Determine the [x, y] coordinate at the center of the cell enclosing the given text.  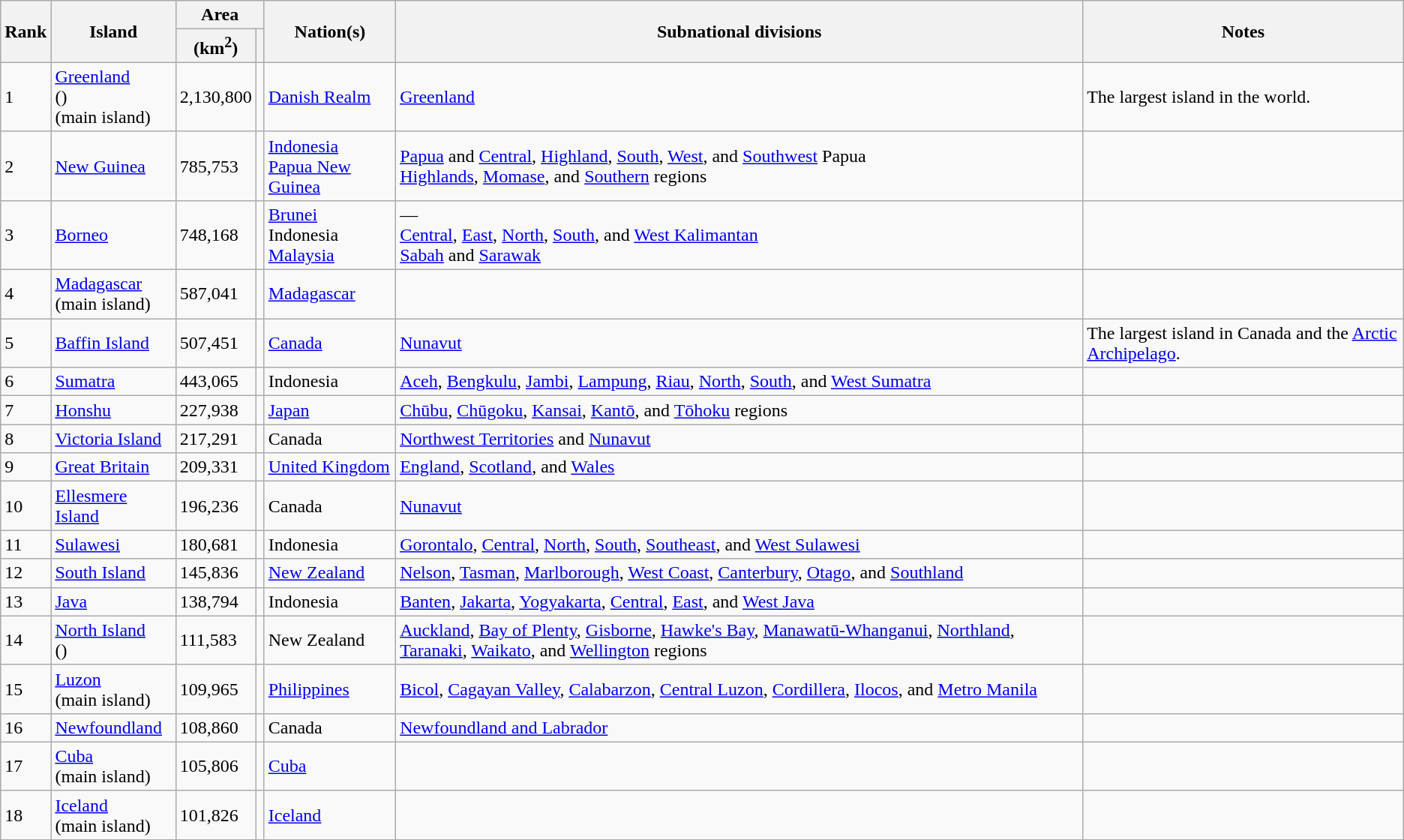
Greenland [739, 97]
Borneo [113, 235]
Sumatra [113, 382]
16 [25, 727]
4 [25, 294]
196,236 [216, 505]
209,331 [216, 467]
Ellesmere Island [113, 505]
Notes [1243, 31]
145,836 [216, 573]
Iceland(main island) [113, 814]
8 [25, 439]
Baffin Island [113, 343]
Great Britain [113, 467]
New Guinea [113, 166]
(km2) [216, 46]
England, Scotland, and Wales [739, 467]
The largest island in the world. [1243, 97]
Madagascar [330, 294]
6 [25, 382]
Papua and Central, Highland, South, West, and Southwest PapuaHighlands, Momase, and Southern regions [739, 166]
Danish Realm [330, 97]
Cuba(main island) [113, 766]
17 [25, 766]
3 [25, 235]
507,451 [216, 343]
217,291 [216, 439]
IndonesiaPapua New Guinea [330, 166]
101,826 [216, 814]
Iceland [330, 814]
BruneiIndonesiaMalaysia [330, 235]
Area [220, 15]
108,860 [216, 727]
South Island [113, 573]
111,583 [216, 640]
1 [25, 97]
Gorontalo, Central, North, South, Southeast, and West Sulawesi [739, 544]
Bicol, Cagayan Valley, Calabarzon, Central Luzon, Cordillera, Ilocos, and Metro Manila [739, 688]
Madagascar(main island) [113, 294]
Sulawesi [113, 544]
227,938 [216, 410]
Philippines [330, 688]
Subnational divisions [739, 31]
United Kingdom [330, 467]
North Island() [113, 640]
The largest island in Canada and the Arctic Archipelago. [1243, 343]
7 [25, 410]
Newfoundland [113, 727]
Nation(s) [330, 31]
5 [25, 343]
Rank [25, 31]
Auckland, Bay of Plenty, Gisborne, Hawke's Bay, Manawatū-Whanganui, Northland, Taranaki, Waikato, and Wellington regions [739, 640]
748,168 [216, 235]
11 [25, 544]
Banten, Jakarta, Yogyakarta, Central, East, and West Java [739, 601]
785,753 [216, 166]
14 [25, 640]
10 [25, 505]
2,130,800 [216, 97]
Java [113, 601]
15 [25, 688]
Newfoundland and Labrador [739, 727]
180,681 [216, 544]
138,794 [216, 601]
Japan [330, 410]
—Central, East, North, South, and West KalimantanSabah and Sarawak [739, 235]
13 [25, 601]
18 [25, 814]
Aceh, Bengkulu, Jambi, Lampung, Riau, North, South, and West Sumatra [739, 382]
443,065 [216, 382]
Greenland()(main island) [113, 97]
587,041 [216, 294]
Cuba [330, 766]
Honshu [113, 410]
105,806 [216, 766]
109,965 [216, 688]
9 [25, 467]
Nelson, Tasman, Marlborough, West Coast, Canterbury, Otago, and Southland [739, 573]
Luzon(main island) [113, 688]
Victoria Island [113, 439]
Island [113, 31]
12 [25, 573]
Chūbu, Chūgoku, Kansai, Kantō, and Tōhoku regions [739, 410]
2 [25, 166]
Northwest Territories and Nunavut [739, 439]
